Determine the (x, y) coordinate at the center of the cell enclosing the given text.  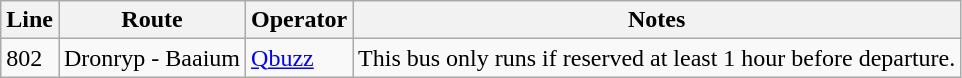
Line (30, 20)
Dronryp - Baaium (152, 58)
Notes (657, 20)
802 (30, 58)
Operator (300, 20)
Route (152, 20)
Qbuzz (300, 58)
This bus only runs if reserved at least 1 hour before departure. (657, 58)
